Output the (x, y) coordinate of the center of the cell containing the given text.  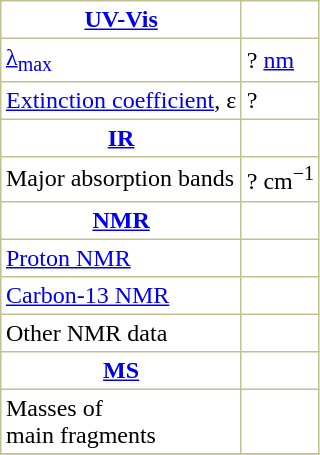
IR (122, 139)
? nm (280, 60)
NMR (122, 220)
? (280, 101)
Proton NMR (122, 258)
Carbon-13 NMR (122, 295)
MS (122, 370)
Major absorption bands (122, 179)
Other NMR data (122, 333)
Masses of main fragments (122, 421)
Extinction coefficient, ε (122, 101)
? cm−1 (280, 179)
λmax (122, 60)
UV-Vis (122, 20)
